Pinpoint the cell where the given text exists, returning its [x, y] midpoint coordinate. 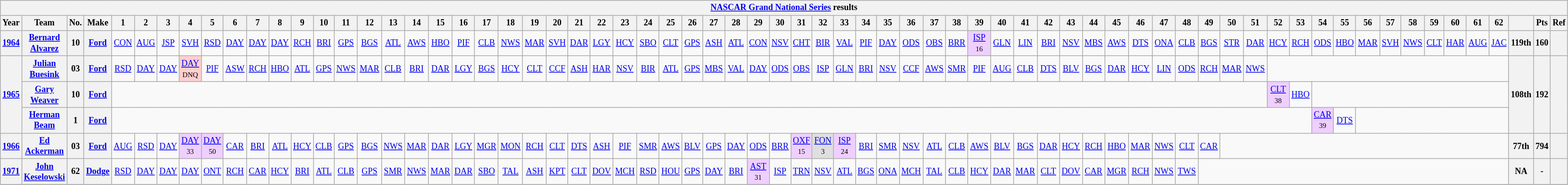
25 [671, 23]
57 [1390, 23]
33 [845, 23]
Julian Buesink [44, 69]
29 [758, 23]
45 [1117, 23]
51 [1255, 23]
15 [440, 23]
14 [417, 23]
JAC [1499, 43]
FON3 [823, 146]
AST31 [758, 172]
7 [258, 23]
22 [602, 23]
No. [76, 23]
160 [1542, 43]
44 [1094, 23]
Team [44, 23]
23 [625, 23]
60 [1455, 23]
12 [370, 23]
37 [935, 23]
61 [1478, 23]
18 [510, 23]
27 [714, 23]
52 [1278, 23]
Ed Ackerman [44, 146]
NASCAR Grand National Series results [784, 8]
192 [1542, 95]
11 [346, 23]
MON [510, 146]
58 [1412, 23]
9 [303, 23]
56 [1368, 23]
19 [535, 23]
Year [11, 23]
1971 [11, 172]
42 [1049, 23]
34 [866, 23]
30 [780, 23]
41 [1026, 23]
17 [486, 23]
119th [1521, 43]
6 [235, 23]
8 [280, 23]
DAY50 [212, 146]
ONT [212, 172]
DAY33 [190, 146]
Dodge [98, 172]
77th [1521, 146]
KPT [557, 172]
24 [648, 23]
2 [146, 23]
108th [1521, 95]
CAR39 [1323, 120]
59 [1434, 23]
NA [1521, 172]
ISP16 [980, 43]
1966 [11, 146]
36 [911, 23]
DAYDNQ [190, 69]
43 [1071, 23]
28 [736, 23]
1964 [11, 43]
4 [190, 23]
ASW [235, 69]
HOU [671, 172]
39 [980, 23]
TWS [1186, 172]
32 [823, 23]
16 [463, 23]
46 [1140, 23]
20 [557, 23]
5 [212, 23]
26 [692, 23]
47 [1164, 23]
55 [1344, 23]
50 [1232, 23]
13 [394, 23]
Ref [1559, 23]
Herman Beam [44, 120]
38 [957, 23]
OXF15 [801, 146]
49 [1209, 23]
Bernard Alvarez [44, 43]
- [1542, 172]
Make [98, 23]
3 [168, 23]
ISP24 [845, 146]
35 [888, 23]
Gary Weaver [44, 94]
Pts [1542, 23]
53 [1300, 23]
TRN [801, 172]
CLT38 [1278, 94]
794 [1542, 146]
CHT [801, 43]
John Keselowski [44, 172]
STR [1232, 43]
31 [801, 23]
21 [579, 23]
54 [1323, 23]
JSP [168, 43]
48 [1186, 23]
40 [1002, 23]
1965 [11, 95]
